Return [X, Y] of the center of cell containing provided text 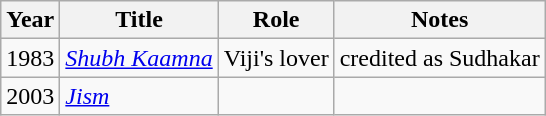
Role [276, 20]
credited as Sudhakar [440, 58]
Year [30, 20]
Shubh Kaamna [139, 58]
Viji's lover [276, 58]
Jism [139, 96]
Notes [440, 20]
2003 [30, 96]
Title [139, 20]
1983 [30, 58]
